Provide the (x, y) coordinate of the cell's center where the given text is located.  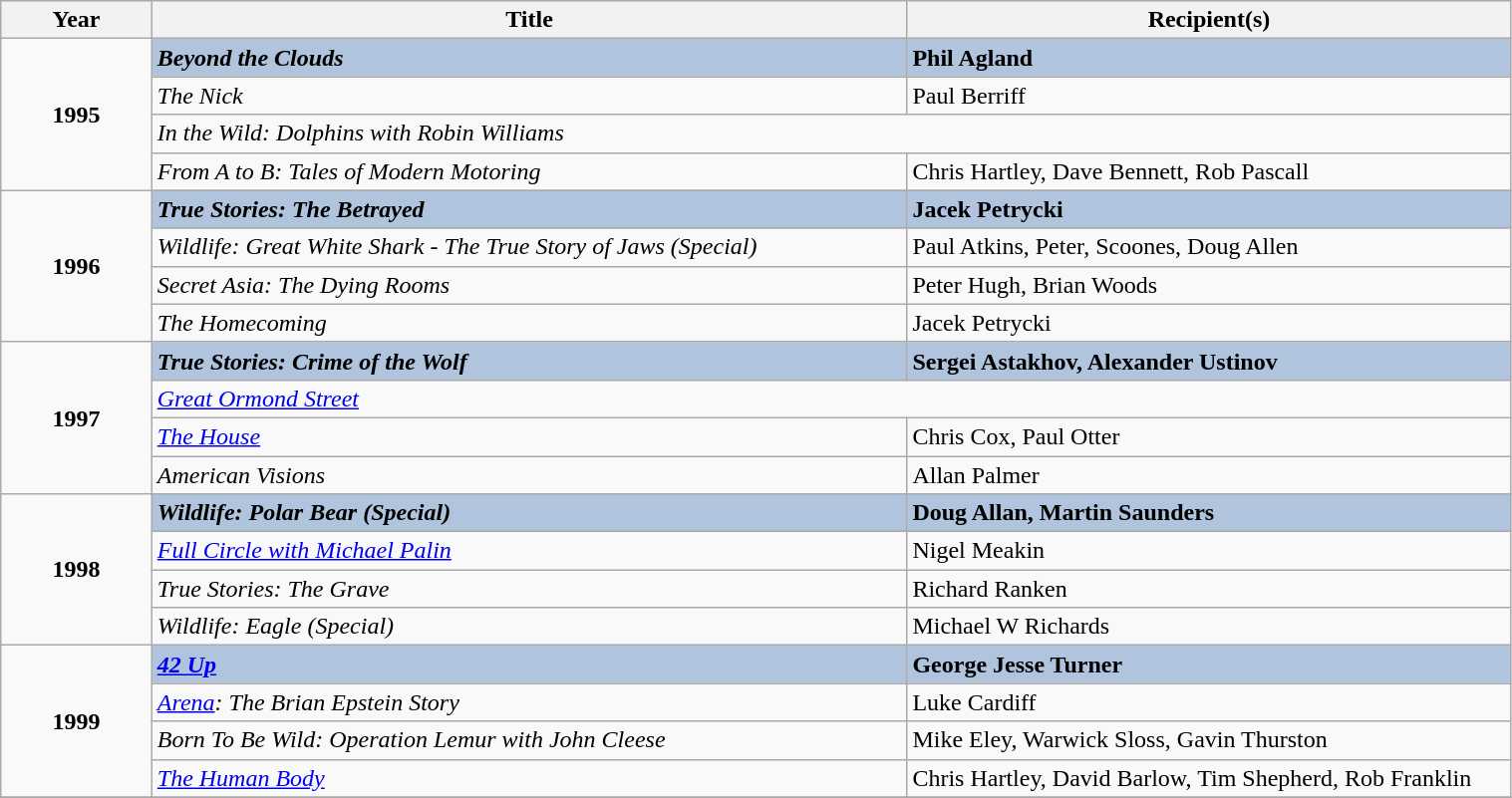
Born To Be Wild: Operation Lemur with John Cleese (529, 740)
Wildlife: Great White Shark - The True Story of Jaws (Special) (529, 247)
1997 (77, 417)
1995 (77, 115)
Wildlife: Polar Bear (Special) (529, 513)
Chris Hartley, Dave Bennett, Rob Pascall (1209, 171)
The Human Body (529, 778)
Arena: The Brian Epstein Story (529, 702)
Great Ormond Street (831, 399)
The Homecoming (529, 323)
1998 (77, 570)
42 Up (529, 665)
True Stories: Crime of the Wolf (529, 361)
Nigel Meakin (1209, 551)
American Visions (529, 475)
Paul Atkins, Peter, Scoones, Doug Allen (1209, 247)
Mike Eley, Warwick Sloss, Gavin Thurston (1209, 740)
Paul Berriff (1209, 96)
True Stories: The Grave (529, 589)
Allan Palmer (1209, 475)
George Jesse Turner (1209, 665)
Chris Hartley, David Barlow, Tim Shepherd, Rob Franklin (1209, 778)
The Nick (529, 96)
Chris Cox, Paul Otter (1209, 436)
Title (529, 20)
Full Circle with Michael Palin (529, 551)
Beyond the Clouds (529, 58)
Luke Cardiff (1209, 702)
True Stories: The Betrayed (529, 209)
Richard Ranken (1209, 589)
1999 (77, 721)
Recipient(s) (1209, 20)
Wildlife: Eagle (Special) (529, 627)
The House (529, 436)
1996 (77, 266)
Michael W Richards (1209, 627)
Sergei Astakhov, Alexander Ustinov (1209, 361)
Doug Allan, Martin Saunders (1209, 513)
From A to B: Tales of Modern Motoring (529, 171)
Peter Hugh, Brian Woods (1209, 285)
In the Wild: Dolphins with Robin Williams (831, 133)
Year (77, 20)
Phil Agland (1209, 58)
Secret Asia: The Dying Rooms (529, 285)
